Scan for the cell matching the given text and deliver its [X, Y] coordinate at center. 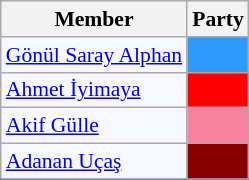
Adanan Uçaş [94, 162]
Member [94, 19]
Ahmet İyimaya [94, 90]
Akif Gülle [94, 126]
Gönül Saray Alphan [94, 55]
Party [218, 19]
